From the cell containing the given text, extract its center point as [x, y] coordinate. 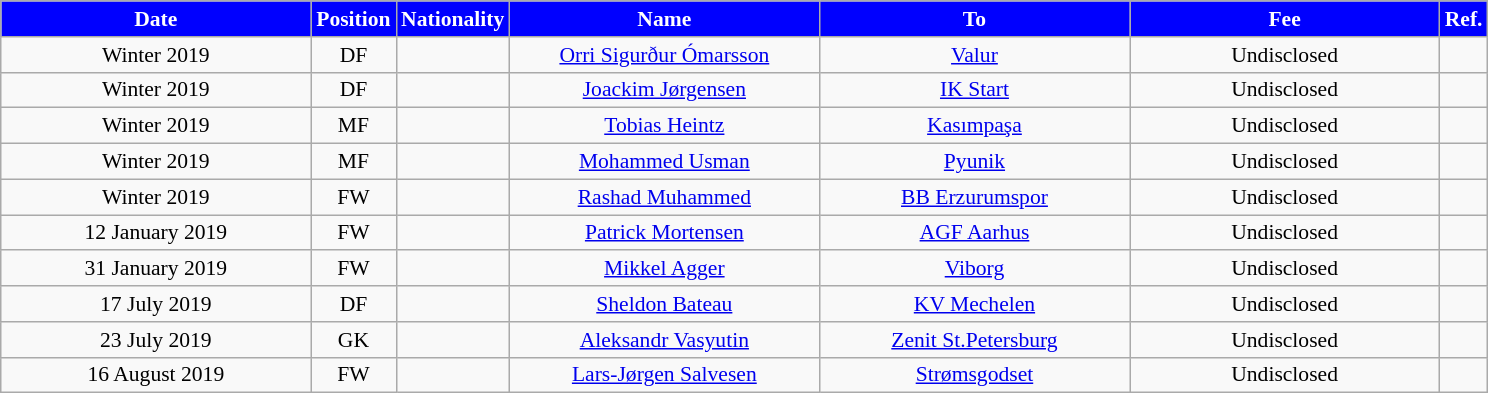
Ref. [1464, 19]
IK Start [974, 90]
Pyunik [974, 162]
Mikkel Agger [664, 269]
17 July 2019 [156, 304]
23 July 2019 [156, 340]
Lars-Jørgen Salvesen [664, 375]
Tobias Heintz [664, 126]
Name [664, 19]
Patrick Mortensen [664, 233]
Viborg [974, 269]
Rashad Muhammed [664, 197]
Date [156, 19]
Kasımpaşa [974, 126]
Nationality [452, 19]
Sheldon Bateau [664, 304]
Fee [1285, 19]
KV Mechelen [974, 304]
Joackim Jørgensen [664, 90]
12 January 2019 [156, 233]
Valur [974, 55]
Strømsgodset [974, 375]
16 August 2019 [156, 375]
Zenit St.Petersburg [974, 340]
GK [354, 340]
Position [354, 19]
To [974, 19]
Orri Sigurður Ómarsson [664, 55]
AGF Aarhus [974, 233]
Mohammed Usman [664, 162]
BB Erzurumspor [974, 197]
Aleksandr Vasyutin [664, 340]
31 January 2019 [156, 269]
